Search for the cell housing the specified text and yield its (X, Y) center coordinate. 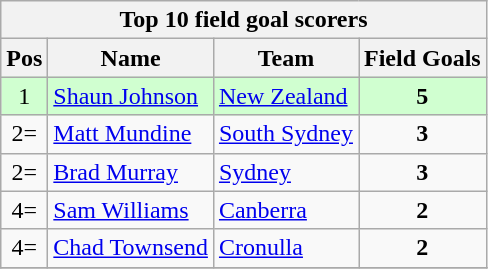
Sam Williams (131, 210)
Top 10 field goal scorers (244, 20)
5 (422, 96)
Brad Murray (131, 172)
Canberra (286, 210)
Matt Mundine (131, 134)
1 (24, 96)
Chad Townsend (131, 248)
Field Goals (422, 58)
Shaun Johnson (131, 96)
Name (131, 58)
South Sydney (286, 134)
Sydney (286, 172)
New Zealand (286, 96)
Pos (24, 58)
Cronulla (286, 248)
Team (286, 58)
